Pinpoint the cell where the given text exists, returning its [X, Y] midpoint coordinate. 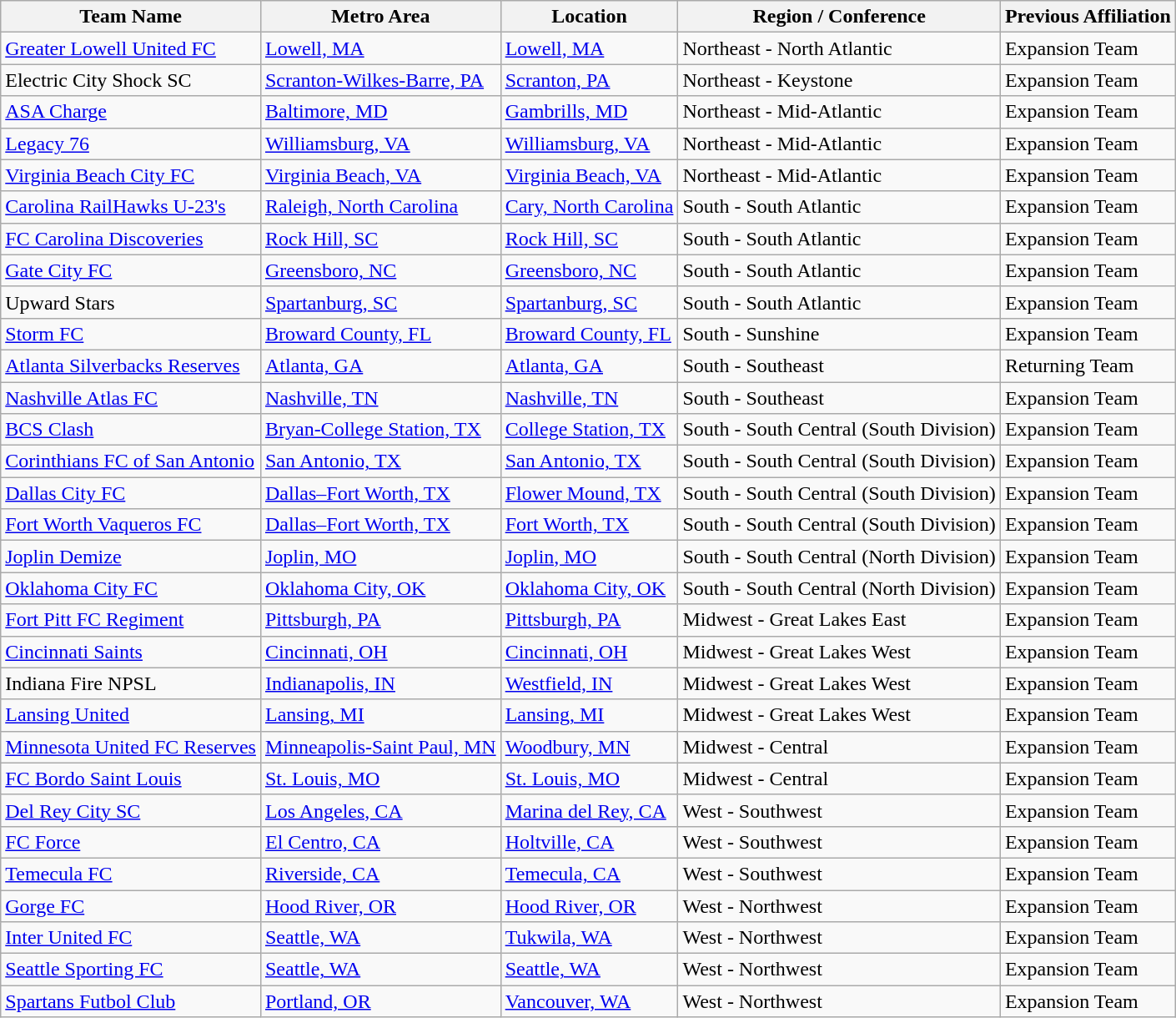
Corinthians FC of San Antonio [131, 461]
FC Force [131, 842]
FC Bordo Saint Louis [131, 779]
Temecula FC [131, 874]
El Centro, CA [380, 842]
Northeast - North Atlantic [839, 48]
Fort Pitt FC Regiment [131, 620]
ASA Charge [131, 112]
Gate City FC [131, 270]
Carolina RailHawks U-23's [131, 207]
Cincinnati Saints [131, 652]
Fort Worth, TX [589, 525]
Midwest - Great Lakes East [839, 620]
Temecula, CA [589, 874]
Seattle Sporting FC [131, 970]
Scranton, PA [589, 80]
Joplin Demize [131, 557]
Gambrills, MD [589, 112]
Team Name [131, 17]
Scranton-Wilkes-Barre, PA [380, 80]
Fort Worth Vaqueros FC [131, 525]
Los Angeles, CA [380, 810]
Oklahoma City FC [131, 588]
Atlanta Silverbacks Reserves [131, 365]
Upward Stars [131, 302]
South - Sunshine [839, 334]
Vancouver, WA [589, 1001]
FC Carolina Discoveries [131, 239]
Bryan-College Station, TX [380, 430]
Dallas City FC [131, 493]
Holtville, CA [589, 842]
Cary, North Carolina [589, 207]
Minneapolis-Saint Paul, MN [380, 747]
Indianapolis, IN [380, 683]
Inter United FC [131, 938]
Marina del Rey, CA [589, 810]
Virginia Beach City FC [131, 175]
BCS Clash [131, 430]
Greater Lowell United FC [131, 48]
Legacy 76 [131, 144]
Location [589, 17]
Gorge FC [131, 905]
Baltimore, MD [380, 112]
Metro Area [380, 17]
Electric City Shock SC [131, 80]
College Station, TX [589, 430]
Woodbury, MN [589, 747]
Storm FC [131, 334]
Indiana Fire NPSL [131, 683]
Portland, OR [380, 1001]
Raleigh, North Carolina [380, 207]
Northeast - Keystone [839, 80]
Region / Conference [839, 17]
Lansing United [131, 715]
Del Rey City SC [131, 810]
Flower Mound, TX [589, 493]
Previous Affiliation [1088, 17]
Riverside, CA [380, 874]
Spartans Futbol Club [131, 1001]
Returning Team [1088, 365]
Tukwila, WA [589, 938]
Minnesota United FC Reserves [131, 747]
Nashville Atlas FC [131, 398]
Westfield, IN [589, 683]
